Provide the [X, Y] coordinate of the cell's center where the given text is located.  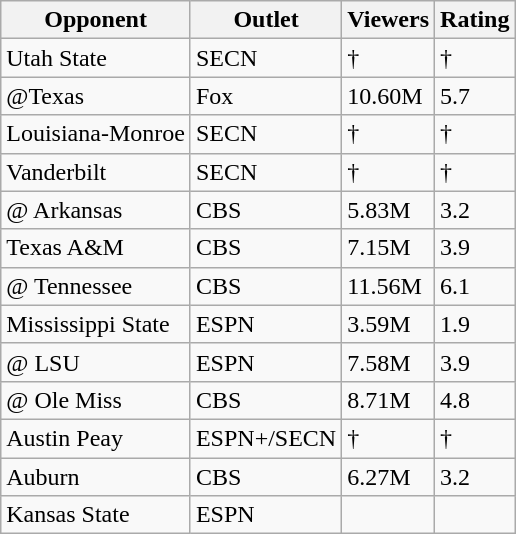
Opponent [96, 20]
@ Ole Miss [96, 400]
Auburn [96, 477]
7.58M [388, 362]
10.60M [388, 96]
5.7 [475, 96]
Utah State [96, 58]
1.9 [475, 324]
Viewers [388, 20]
8.71M [388, 400]
5.83M [388, 210]
11.56M [388, 286]
6.27M [388, 477]
Kansas State [96, 515]
ESPN+/SECN [266, 438]
Vanderbilt [96, 172]
@ LSU [96, 362]
3.59M [388, 324]
Rating [475, 20]
Texas A&M [96, 248]
Fox [266, 96]
@ Arkansas [96, 210]
6.1 [475, 286]
Outlet [266, 20]
Austin Peay [96, 438]
Louisiana-Monroe [96, 134]
Mississippi State [96, 324]
4.8 [475, 400]
@Texas [96, 96]
7.15M [388, 248]
@ Tennessee [96, 286]
